For the text-containing cell, return its midpoint in (x, y) coordinate format. 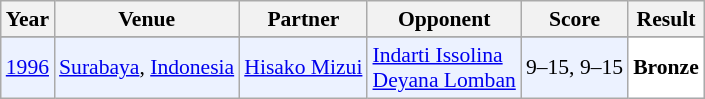
Opponent (444, 19)
Result (666, 19)
Surabaya, Indonesia (146, 68)
Hisako Mizui (303, 68)
9–15, 9–15 (574, 68)
Year (28, 19)
Venue (146, 19)
Partner (303, 19)
1996 (28, 68)
Score (574, 19)
Bronze (666, 68)
Indarti Issolina Deyana Lomban (444, 68)
